Provide the [X, Y] coordinate of the cell's center where the given text is located.  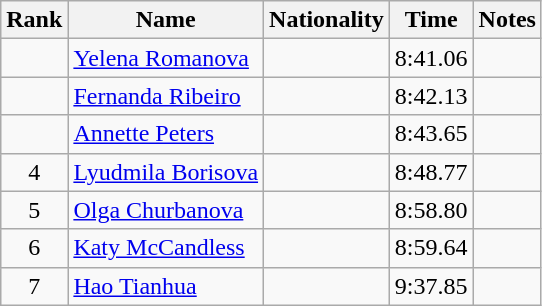
Hao Tianhua [166, 286]
Name [166, 20]
Katy McCandless [166, 248]
Olga Churbanova [166, 210]
8:41.06 [431, 58]
6 [34, 248]
Fernanda Ribeiro [166, 96]
7 [34, 286]
Notes [507, 20]
9:37.85 [431, 286]
5 [34, 210]
4 [34, 172]
Yelena Romanova [166, 58]
8:59.64 [431, 248]
8:48.77 [431, 172]
Rank [34, 20]
Time [431, 20]
Nationality [327, 20]
8:43.65 [431, 134]
8:42.13 [431, 96]
8:58.80 [431, 210]
Lyudmila Borisova [166, 172]
Annette Peters [166, 134]
